Identify which cell holds the provided text, then report its (x, y) central coordinate. 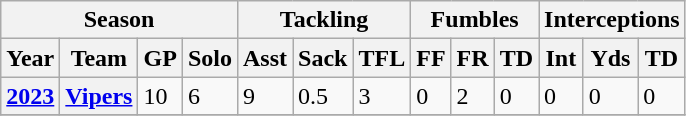
10 (160, 96)
Yds (610, 58)
Interceptions (612, 20)
FF (431, 58)
Vipers (99, 96)
Team (99, 58)
Asst (264, 58)
2023 (30, 96)
3 (382, 96)
Solo (210, 58)
Int (562, 58)
Fumbles (475, 20)
TFL (382, 58)
0.5 (323, 96)
Tackling (324, 20)
GP (160, 58)
Sack (323, 58)
Year (30, 58)
2 (472, 96)
6 (210, 96)
Season (120, 20)
FR (472, 58)
9 (264, 96)
